Return the (X, Y) coordinate for the center point of the cell that contains the specified text.  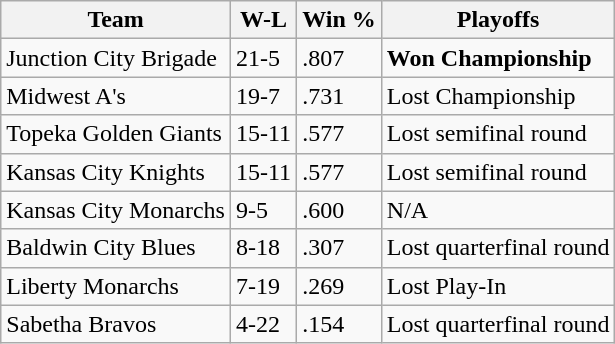
Liberty Monarchs (116, 286)
8-18 (263, 248)
Team (116, 20)
Baldwin City Blues (116, 248)
.600 (340, 210)
21-5 (263, 58)
Lost Play-In (498, 286)
Sabetha Bravos (116, 324)
.154 (340, 324)
Kansas City Knights (116, 172)
Midwest A's (116, 96)
19-7 (263, 96)
.269 (340, 286)
N/A (498, 210)
Lost Championship (498, 96)
.807 (340, 58)
Kansas City Monarchs (116, 210)
Won Championship (498, 58)
Playoffs (498, 20)
9-5 (263, 210)
.307 (340, 248)
W-L (263, 20)
Win % (340, 20)
Topeka Golden Giants (116, 134)
4-22 (263, 324)
.731 (340, 96)
Junction City Brigade (116, 58)
7-19 (263, 286)
